Scan for the cell matching the given text and deliver its [x, y] coordinate at center. 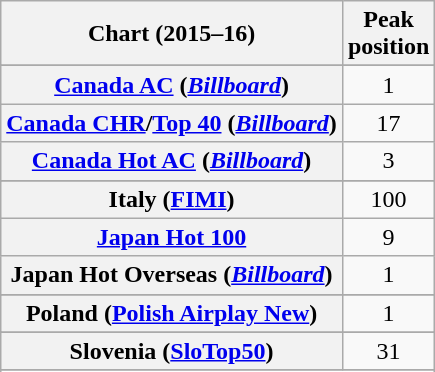
Slovenia (SloTop50) [172, 351]
Japan Hot 100 [172, 237]
Chart (2015–16) [172, 34]
Canada CHR/Top 40 (Billboard) [172, 123]
Japan Hot Overseas (Billboard) [172, 275]
31 [388, 351]
Italy (FIMI) [172, 199]
100 [388, 199]
Peakposition [388, 34]
Poland (Polish Airplay New) [172, 313]
9 [388, 237]
3 [388, 161]
17 [388, 123]
Canada AC (Billboard) [172, 85]
Canada Hot AC (Billboard) [172, 161]
